Scan for the cell matching the given text and deliver its [X, Y] coordinate at center. 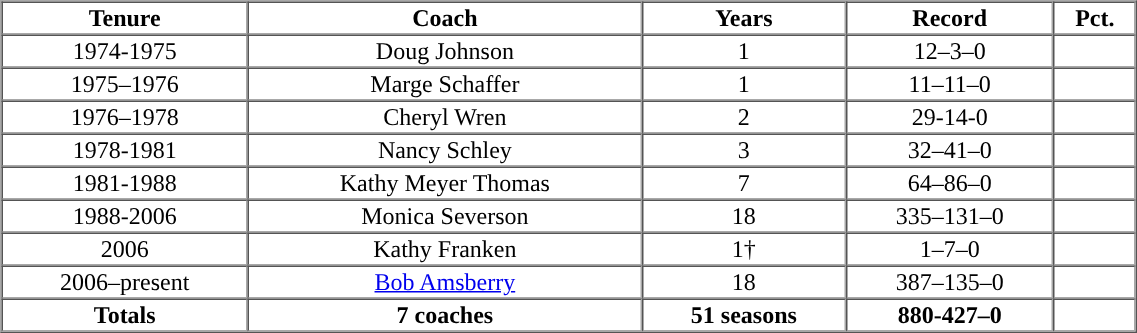
7 [744, 182]
12–3–0 [950, 50]
Cheryl Wren [445, 116]
7 coaches [445, 314]
Bob Amsberry [445, 282]
880-427–0 [950, 314]
387–135–0 [950, 282]
29-14-0 [950, 116]
1976–1978 [125, 116]
Record [950, 18]
3 [744, 150]
51 seasons [744, 314]
1988-2006 [125, 216]
32–41–0 [950, 150]
1975–1976 [125, 84]
1974-1975 [125, 50]
335–131–0 [950, 216]
1† [744, 248]
Years [744, 18]
64–86–0 [950, 182]
Monica Severson [445, 216]
1981-1988 [125, 182]
Coach [445, 18]
Doug Johnson [445, 50]
11–11–0 [950, 84]
2006 [125, 248]
Pct. [1096, 18]
Kathy Franken [445, 248]
Kathy Meyer Thomas [445, 182]
Marge Schaffer [445, 84]
2 [744, 116]
Tenure [125, 18]
2006–present [125, 282]
Totals [125, 314]
Nancy Schley [445, 150]
1–7–0 [950, 248]
1978-1981 [125, 150]
